Output the [x, y] coordinate of the center of the cell containing the given text.  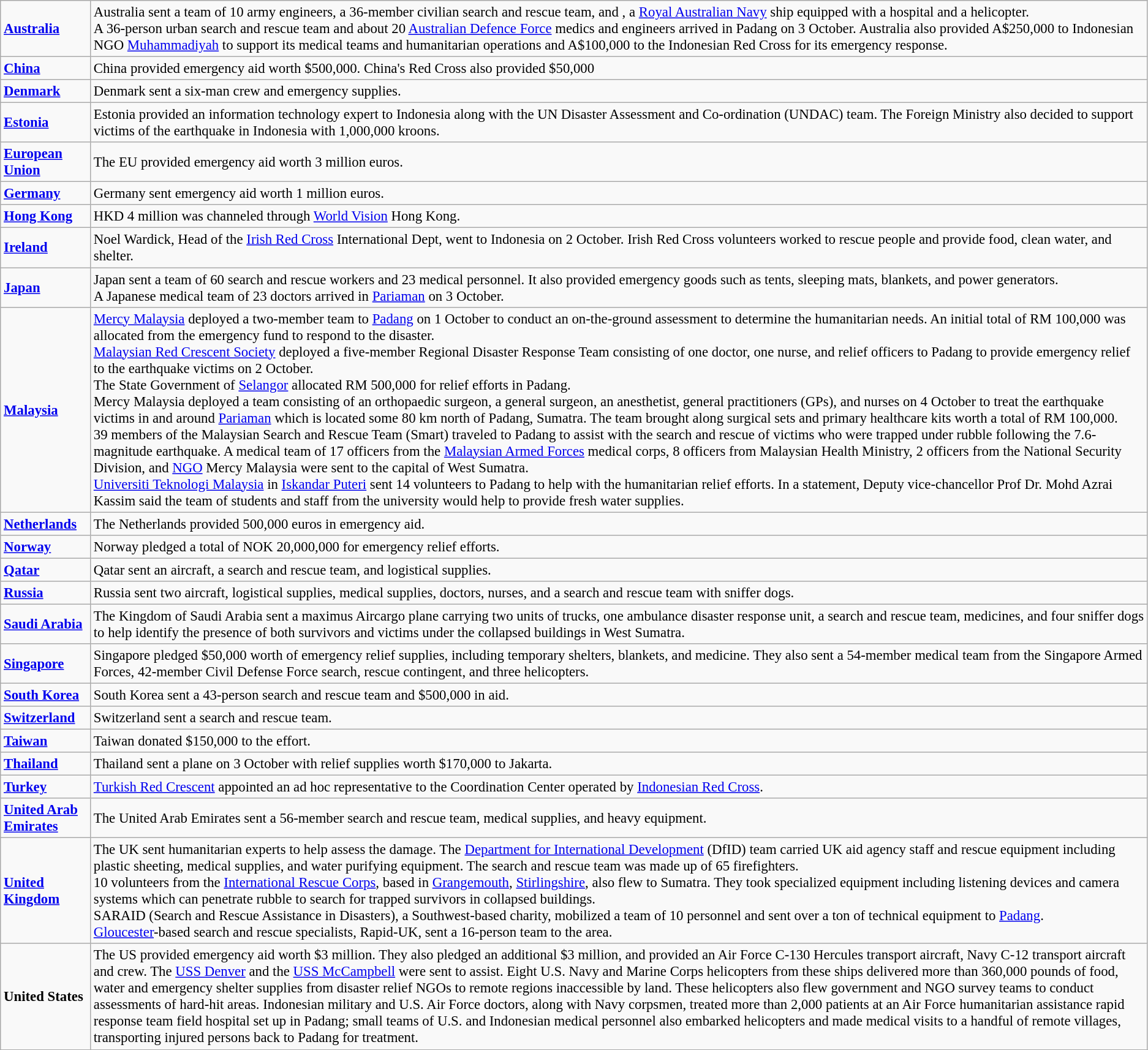
Germany [45, 194]
China provided emergency aid worth $500,000. China's Red Cross also provided $50,000 [619, 69]
European Union [45, 162]
Switzerland sent a search and rescue team. [619, 718]
Thailand [45, 764]
Russia sent two aircraft, logistical supplies, medical supplies, doctors, nurses, and a search and rescue team with sniffer dogs. [619, 593]
Malaysia [45, 409]
Saudi Arabia [45, 624]
The United Arab Emirates sent a 56-member search and rescue team, medical supplies, and heavy equipment. [619, 818]
Netherlands [45, 524]
Norway pledged a total of NOK 20,000,000 for emergency relief efforts. [619, 546]
South Korea sent a 43-person search and rescue team and $500,000 in aid. [619, 695]
Japan [45, 288]
Hong Kong [45, 216]
China [45, 69]
HKD 4 million was channeled through World Vision Hong Kong. [619, 216]
Qatar sent an aircraft, a search and rescue team, and logistical supplies. [619, 570]
Taiwan donated $150,000 to the effort. [619, 741]
The EU provided emergency aid worth 3 million euros. [619, 162]
Germany sent emergency aid worth 1 million euros. [619, 194]
Singapore [45, 664]
Switzerland [45, 718]
United Arab Emirates [45, 818]
Denmark [45, 91]
Ireland [45, 247]
Taiwan [45, 741]
United States [45, 997]
Norway [45, 546]
Australia [45, 29]
Turkey [45, 787]
South Korea [45, 695]
Estonia [45, 123]
Denmark sent a six-man crew and emergency supplies. [619, 91]
Russia [45, 593]
The Netherlands provided 500,000 euros in emergency aid. [619, 524]
Thailand sent a plane on 3 October with relief supplies worth $170,000 to Jakarta. [619, 764]
Qatar [45, 570]
United Kingdom [45, 891]
Turkish Red Crescent appointed an ad hoc representative to the Coordination Center operated by Indonesian Red Cross. [619, 787]
